Locate the cell with the specified text and output its [X, Y] center coordinate. 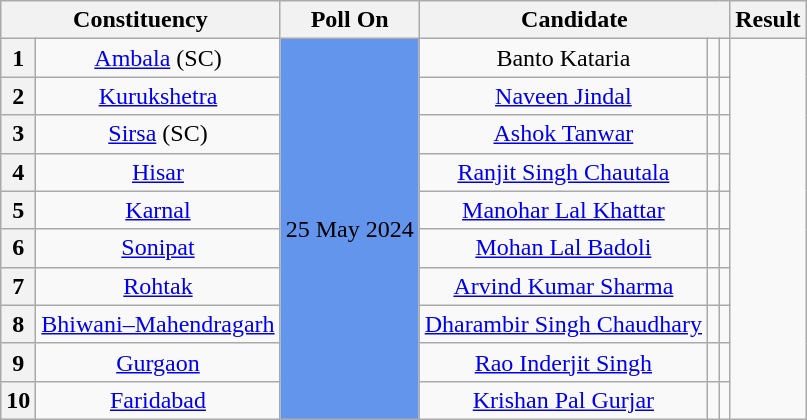
Result [768, 20]
Hisar [158, 172]
Bhiwani–Mahendragarh [158, 324]
Manohar Lal Khattar [563, 210]
Constituency [140, 20]
Poll On [350, 20]
Gurgaon [158, 362]
Rao Inderjit Singh [563, 362]
3 [18, 134]
10 [18, 400]
8 [18, 324]
Naveen Jindal [563, 96]
Karnal [158, 210]
Faridabad [158, 400]
Arvind Kumar Sharma [563, 286]
Dharambir Singh Chaudhary [563, 324]
Rohtak [158, 286]
Mohan Lal Badoli [563, 248]
Krishan Pal Gurjar [563, 400]
Banto Kataria [563, 58]
2 [18, 96]
1 [18, 58]
5 [18, 210]
Ranjit Singh Chautala [563, 172]
Candidate [574, 20]
Ambala (SC) [158, 58]
7 [18, 286]
9 [18, 362]
25 May 2024 [350, 230]
Kurukshetra [158, 96]
Sonipat [158, 248]
Sirsa (SC) [158, 134]
6 [18, 248]
4 [18, 172]
Ashok Tanwar [563, 134]
